Output the (X, Y) coordinate of the center of the cell containing the given text.  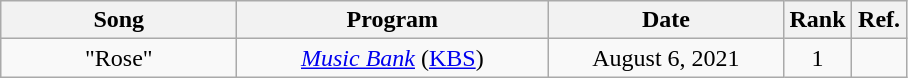
Music Bank (KBS) (392, 58)
Program (392, 20)
Song (119, 20)
1 (818, 58)
Ref. (879, 20)
Rank (818, 20)
Date (666, 20)
August 6, 2021 (666, 58)
"Rose" (119, 58)
